Capture the cell that displays the provided text and extract its (X, Y) central coordinate. 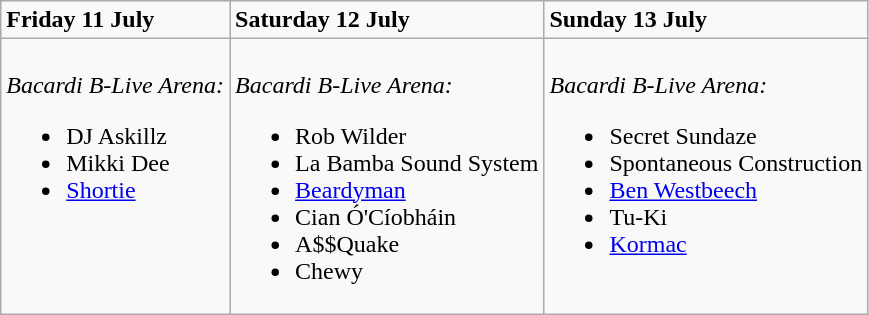
Sunday 13 July (706, 20)
Bacardi B-Live Arena:DJ AskillzMikki DeeShortie (116, 176)
Bacardi B-Live Arena:Rob WilderLa Bamba Sound SystemBeardymanCian Ó'CíobháinA$$QuakeChewy (387, 176)
Saturday 12 July (387, 20)
Bacardi B-Live Arena:Secret SundazeSpontaneous ConstructionBen WestbeechTu-KiKormac (706, 176)
Friday 11 July (116, 20)
